Return [x, y] of the center of cell containing provided text 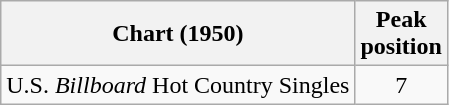
U.S. Billboard Hot Country Singles [178, 85]
7 [401, 85]
Chart (1950) [178, 34]
Peakposition [401, 34]
